Capture the cell that displays the provided text and extract its [x, y] central coordinate. 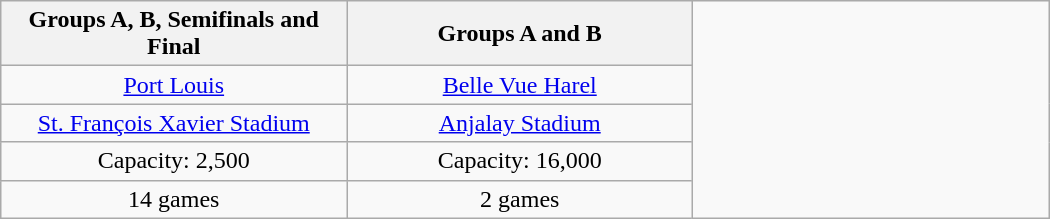
Belle Vue Harel [520, 85]
14 games [174, 199]
Anjalay Stadium [520, 123]
Capacity: 16,000 [520, 161]
Groups A, B, Semifinals and Final [174, 34]
St. François Xavier Stadium [174, 123]
Capacity: 2,500 [174, 161]
2 games [520, 199]
Groups A and B [520, 34]
Port Louis [174, 85]
